Scan for the cell matching the given text and deliver its [x, y] coordinate at center. 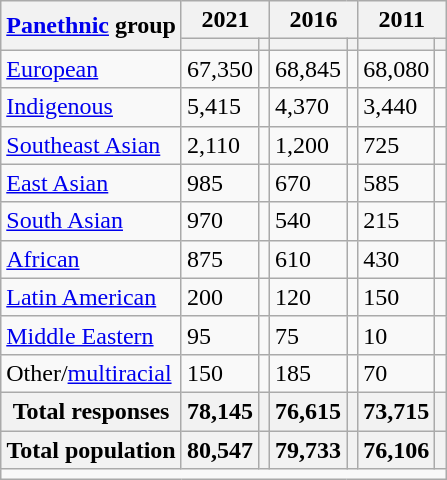
5,415 [220, 107]
76,615 [308, 411]
3,440 [396, 107]
2,110 [220, 145]
985 [220, 183]
185 [308, 373]
215 [396, 221]
67,350 [220, 69]
585 [396, 183]
4,370 [308, 107]
970 [220, 221]
76,106 [396, 449]
73,715 [396, 411]
80,547 [220, 449]
10 [396, 335]
70 [396, 373]
540 [308, 221]
African [92, 259]
200 [220, 297]
2011 [402, 20]
430 [396, 259]
79,733 [308, 449]
875 [220, 259]
Southeast Asian [92, 145]
Indigenous [92, 107]
Total population [92, 449]
2021 [225, 20]
68,080 [396, 69]
Middle Eastern [92, 335]
670 [308, 183]
European [92, 69]
Latin American [92, 297]
120 [308, 297]
610 [308, 259]
Other/multiracial [92, 373]
1,200 [308, 145]
95 [220, 335]
Total responses [92, 411]
East Asian [92, 183]
2016 [314, 20]
725 [396, 145]
78,145 [220, 411]
75 [308, 335]
South Asian [92, 221]
Panethnic group [92, 26]
68,845 [308, 69]
